Capture the cell that displays the provided text and extract its [X, Y] central coordinate. 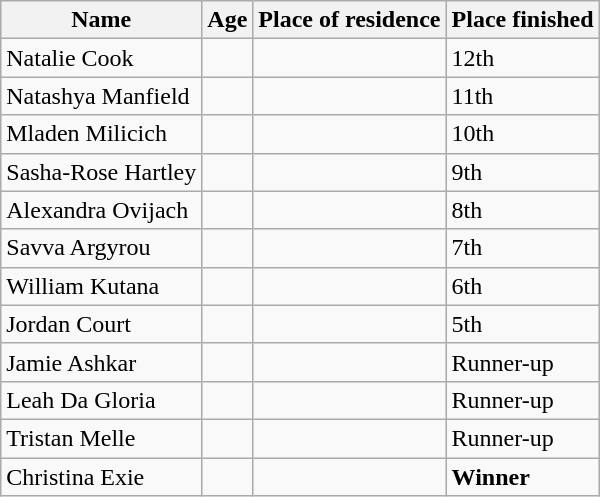
Natalie Cook [102, 58]
Name [102, 20]
12th [522, 58]
11th [522, 96]
6th [522, 286]
10th [522, 134]
Sasha-Rose Hartley [102, 172]
Jamie Ashkar [102, 362]
5th [522, 324]
9th [522, 172]
Christina Exie [102, 477]
William Kutana [102, 286]
Mladen Milicich [102, 134]
Savva Argyrou [102, 248]
Jordan Court [102, 324]
Place of residence [350, 20]
8th [522, 210]
Place finished [522, 20]
7th [522, 248]
Natashya Manfield [102, 96]
Tristan Melle [102, 438]
Alexandra Ovijach [102, 210]
Leah Da Gloria [102, 400]
Winner [522, 477]
Age [228, 20]
